Find where the given text appears and provide that cell's center as (x, y) coordinate. 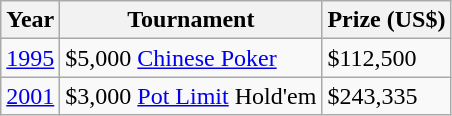
Year (30, 20)
Tournament (191, 20)
1995 (30, 58)
$3,000 Pot Limit Hold'em (191, 96)
$112,500 (386, 58)
$5,000 Chinese Poker (191, 58)
Prize (US$) (386, 20)
2001 (30, 96)
$243,335 (386, 96)
